Determine the (X, Y) coordinate at the center of the cell enclosing the given text.  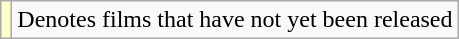
Denotes films that have not yet been released (235, 20)
